Return the (x, y) coordinate for the center point of the cell that contains the specified text.  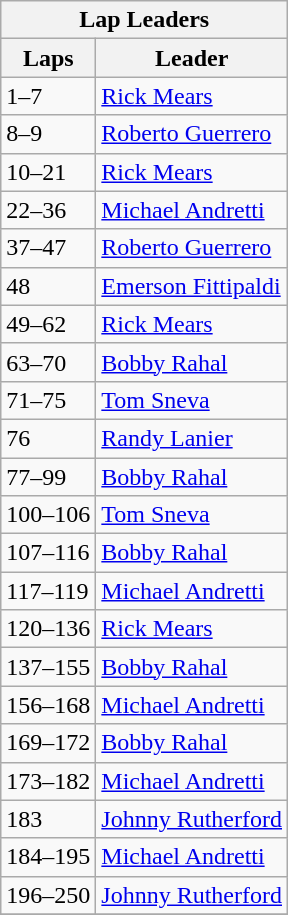
8–9 (48, 134)
Emerson Fittipaldi (192, 286)
184–195 (48, 857)
Leader (192, 58)
183 (48, 819)
137–155 (48, 667)
63–70 (48, 362)
22–36 (48, 210)
1–7 (48, 96)
77–99 (48, 477)
37–47 (48, 248)
Laps (48, 58)
169–172 (48, 743)
117–119 (48, 591)
76 (48, 438)
196–250 (48, 895)
156–168 (48, 705)
100–106 (48, 515)
Randy Lanier (192, 438)
107–116 (48, 553)
10–21 (48, 172)
71–75 (48, 400)
Lap Leaders (144, 20)
48 (48, 286)
173–182 (48, 781)
120–136 (48, 629)
49–62 (48, 324)
